Return [x, y] of the center of cell containing provided text 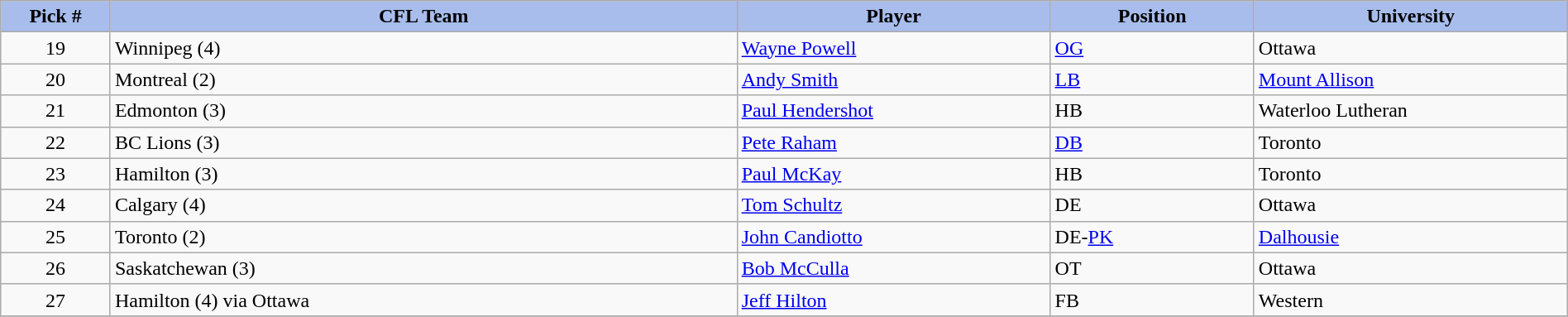
Winnipeg (4) [423, 48]
Tom Schultz [893, 205]
Saskatchewan (3) [423, 268]
DE-PK [1152, 237]
LB [1152, 79]
Dalhousie [1411, 237]
Edmonton (3) [423, 111]
Hamilton (3) [423, 174]
FB [1152, 300]
BC Lions (3) [423, 142]
Jeff Hilton [893, 300]
25 [56, 237]
John Candiotto [893, 237]
Pick # [56, 17]
26 [56, 268]
21 [56, 111]
Pete Raham [893, 142]
Position [1152, 17]
Montreal (2) [423, 79]
19 [56, 48]
OT [1152, 268]
Western [1411, 300]
Andy Smith [893, 79]
Player [893, 17]
Hamilton (4) via Ottawa [423, 300]
27 [56, 300]
Toronto (2) [423, 237]
Bob McCulla [893, 268]
23 [56, 174]
22 [56, 142]
Mount Allison [1411, 79]
Paul McKay [893, 174]
20 [56, 79]
University [1411, 17]
CFL Team [423, 17]
Calgary (4) [423, 205]
OG [1152, 48]
Paul Hendershot [893, 111]
DB [1152, 142]
DE [1152, 205]
Wayne Powell [893, 48]
Waterloo Lutheran [1411, 111]
24 [56, 205]
